Find where the given text appears and provide that cell's center as [X, Y] coordinate. 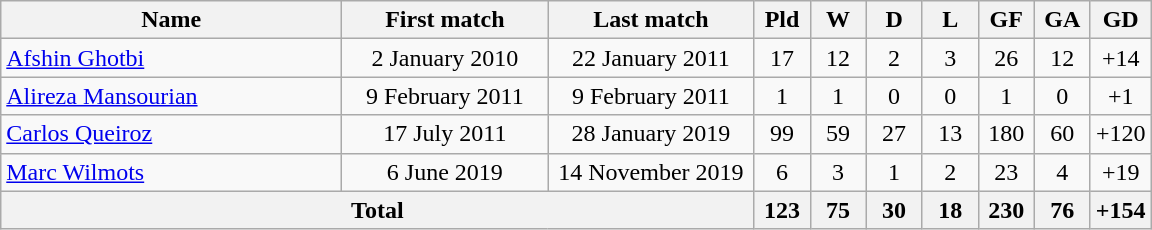
W [838, 20]
GF [1006, 20]
14 November 2019 [651, 172]
+154 [1120, 210]
Last match [651, 20]
230 [1006, 210]
59 [838, 134]
+1 [1120, 96]
27 [894, 134]
18 [950, 210]
First match [445, 20]
Pld [782, 20]
Name [172, 20]
Carlos Queiroz [172, 134]
Total [378, 210]
17 [782, 58]
GD [1120, 20]
17 July 2011 [445, 134]
60 [1062, 134]
99 [782, 134]
123 [782, 210]
+19 [1120, 172]
13 [950, 134]
22 January 2011 [651, 58]
GA [1062, 20]
Alireza Mansourian [172, 96]
76 [1062, 210]
2 January 2010 [445, 58]
26 [1006, 58]
6 [782, 172]
D [894, 20]
Marc Wilmots [172, 172]
L [950, 20]
6 June 2019 [445, 172]
+120 [1120, 134]
30 [894, 210]
4 [1062, 172]
+14 [1120, 58]
28 January 2019 [651, 134]
Afshin Ghotbi [172, 58]
180 [1006, 134]
23 [1006, 172]
75 [838, 210]
